From the cell containing the given text, extract its center point as [X, Y] coordinate. 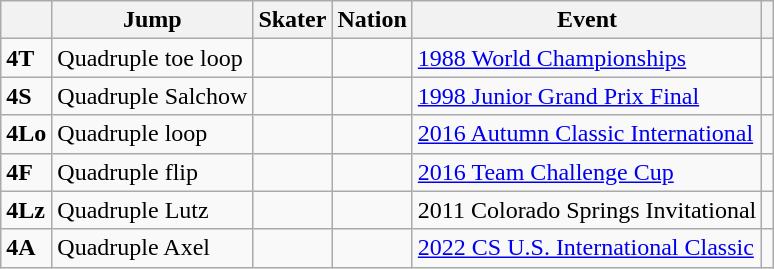
1988 World Championships [586, 58]
Jump [152, 20]
4F [26, 172]
2011 Colorado Springs Invitational [586, 210]
2022 CS U.S. International Classic [586, 248]
Quadruple flip [152, 172]
Skater [292, 20]
2016 Team Challenge Cup [586, 172]
4Lz [26, 210]
Quadruple toe loop [152, 58]
Event [586, 20]
Quadruple Lutz [152, 210]
Nation [372, 20]
Quadruple loop [152, 134]
4S [26, 96]
1998 Junior Grand Prix Final [586, 96]
4A [26, 248]
2016 Autumn Classic International [586, 134]
4T [26, 58]
Quadruple Axel [152, 248]
Quadruple Salchow [152, 96]
4Lo [26, 134]
